Extract the [X, Y] coordinate from the center of the cell holding the provided text.  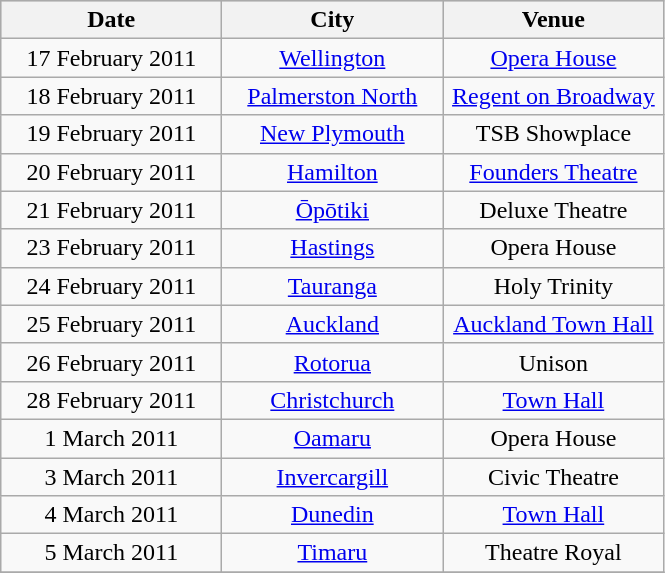
3 March 2011 [112, 477]
Founders Theatre [554, 172]
Invercargill [332, 477]
17 February 2011 [112, 58]
4 March 2011 [112, 515]
Tauranga [332, 286]
Wellington [332, 58]
Auckland Town Hall [554, 324]
Regent on Broadway [554, 96]
New Plymouth [332, 134]
19 February 2011 [112, 134]
1 March 2011 [112, 438]
26 February 2011 [112, 362]
Auckland [332, 324]
Holy Trinity [554, 286]
City [332, 20]
24 February 2011 [112, 286]
Venue [554, 20]
Theatre Royal [554, 553]
Oamaru [332, 438]
Dunedin [332, 515]
Rotorua [332, 362]
18 February 2011 [112, 96]
Deluxe Theatre [554, 210]
23 February 2011 [112, 248]
Hamilton [332, 172]
Hastings [332, 248]
Christchurch [332, 400]
Date [112, 20]
Timaru [332, 553]
Ōpōtiki [332, 210]
21 February 2011 [112, 210]
Palmerston North [332, 96]
Civic Theatre [554, 477]
25 February 2011 [112, 324]
TSB Showplace [554, 134]
20 February 2011 [112, 172]
Unison [554, 362]
28 February 2011 [112, 400]
5 March 2011 [112, 553]
